Extract the (x, y) coordinate from the center of the cell holding the provided text.  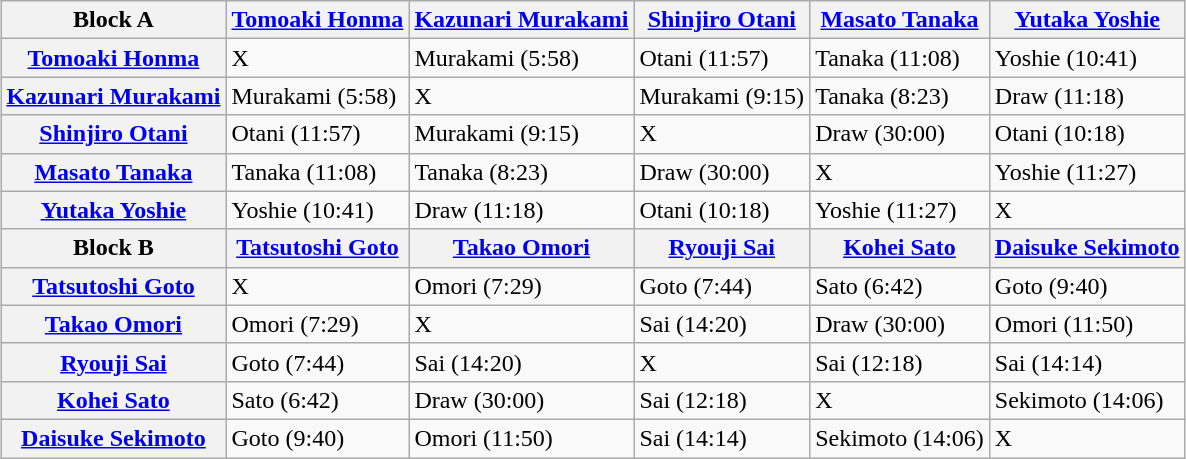
Block A (114, 20)
Block B (114, 248)
